Return the [X, Y] coordinate for the center point of the cell that contains the specified text.  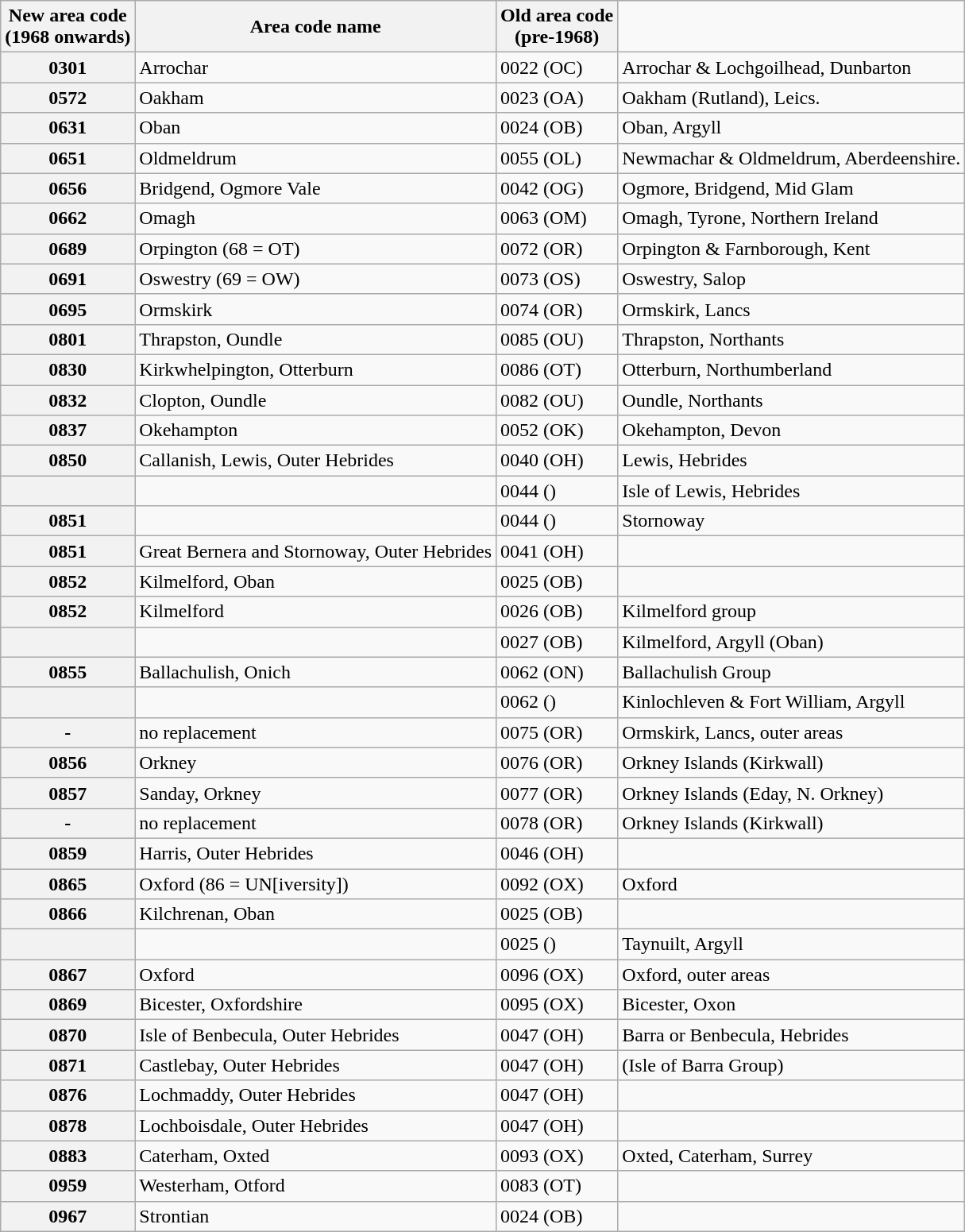
Ballachulish Group [791, 672]
Oswestry, Salop [791, 279]
Thrapston, Northants [791, 339]
Old area code(pre-1968) [558, 27]
0023 (OA) [558, 98]
0859 [68, 853]
0866 [68, 914]
0046 (OH) [558, 853]
0689 [68, 249]
0027 (OB) [558, 642]
0093 (OX) [558, 1156]
Oxford (86 = UN[iversity]) [316, 884]
Bridgend, Ogmore Vale [316, 188]
0085 (OU) [558, 339]
0083 (OT) [558, 1186]
0052 (OK) [558, 431]
0078 (OR) [558, 823]
0075 (OR) [558, 732]
0865 [68, 884]
Otterburn, Northumberland [791, 369]
0656 [68, 188]
Okehampton, Devon [791, 431]
Arrochar [316, 68]
0301 [68, 68]
Kilchrenan, Oban [316, 914]
0077 (OR) [558, 793]
Kirkwhelpington, Otterburn [316, 369]
0651 [68, 158]
Ormskirk [316, 309]
Oxted, Caterham, Surrey [791, 1156]
0096 (OX) [558, 975]
Thrapston, Oundle [316, 339]
Strontian [316, 1216]
Taynuilt, Argyll [791, 944]
0837 [68, 431]
Omagh [316, 218]
0041 (OH) [558, 551]
0878 [68, 1126]
Oban, Argyll [791, 128]
0063 (OM) [558, 218]
0631 [68, 128]
Kinlochleven & Fort William, Argyll [791, 702]
0022 (OC) [558, 68]
0055 (OL) [558, 158]
0572 [68, 98]
0076 (OR) [558, 763]
Omagh, Tyrone, Northern Ireland [791, 218]
Lochboisdale, Outer Hebrides [316, 1126]
Sanday, Orkney [316, 793]
0086 (OT) [558, 369]
Isle of Benbecula, Outer Hebrides [316, 1035]
Orkney Islands (Eday, N. Orkney) [791, 793]
0883 [68, 1156]
0074 (OR) [558, 309]
Oxford, outer areas [791, 975]
0856 [68, 763]
Kilmelford [316, 612]
Harris, Outer Hebrides [316, 853]
0871 [68, 1065]
Caterham, Oxted [316, 1156]
Clopton, Oundle [316, 400]
Kilmelford, Oban [316, 581]
0082 (OU) [558, 400]
Oakham (Rutland), Leics. [791, 98]
Orkney [316, 763]
0967 [68, 1216]
Oundle, Northants [791, 400]
Ormskirk, Lancs [791, 309]
0869 [68, 1005]
0832 [68, 400]
Lewis, Hebrides [791, 461]
Great Bernera and Stornoway, Outer Hebrides [316, 551]
New area code(1968 onwards) [68, 27]
Oswestry (69 = OW) [316, 279]
0073 (OS) [558, 279]
0072 (OR) [558, 249]
0830 [68, 369]
0695 [68, 309]
0691 [68, 279]
0855 [68, 672]
0062 () [558, 702]
Barra or Benbecula, Hebrides [791, 1035]
Kilmelford, Argyll (Oban) [791, 642]
0662 [68, 218]
0092 (OX) [558, 884]
Oldmeldrum [316, 158]
Orpington & Farnborough, Kent [791, 249]
Isle of Lewis, Hebrides [791, 491]
0025 () [558, 944]
Callanish, Lewis, Outer Hebrides [316, 461]
0850 [68, 461]
0026 (OB) [558, 612]
Ormskirk, Lancs, outer areas [791, 732]
Okehampton [316, 431]
0959 [68, 1186]
Ballachulish, Onich [316, 672]
Lochmaddy, Outer Hebrides [316, 1095]
Bicester, Oxon [791, 1005]
Kilmelford group [791, 612]
Orpington (68 = OT) [316, 249]
(Isle of Barra Group) [791, 1065]
Ogmore, Bridgend, Mid Glam [791, 188]
Westerham, Otford [316, 1186]
Oakham [316, 98]
0857 [68, 793]
0040 (OH) [558, 461]
0867 [68, 975]
0876 [68, 1095]
0801 [68, 339]
Stornoway [791, 521]
0095 (OX) [558, 1005]
0062 (ON) [558, 672]
Newmachar & Oldmeldrum, Aberdeenshire. [791, 158]
Bicester, Oxfordshire [316, 1005]
Oban [316, 128]
0042 (OG) [558, 188]
Area code name [316, 27]
Arrochar & Lochgoilhead, Dunbarton [791, 68]
0870 [68, 1035]
Castlebay, Outer Hebrides [316, 1065]
